Find where the given text appears and provide that cell's center as (X, Y) coordinate. 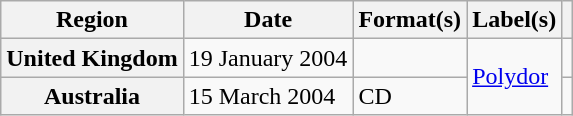
Date (268, 20)
Polydor (514, 77)
15 March 2004 (268, 96)
United Kingdom (92, 58)
Region (92, 20)
19 January 2004 (268, 58)
Label(s) (514, 20)
Format(s) (410, 20)
Australia (92, 96)
CD (410, 96)
